Scan for the cell matching the given text and deliver its (x, y) coordinate at center. 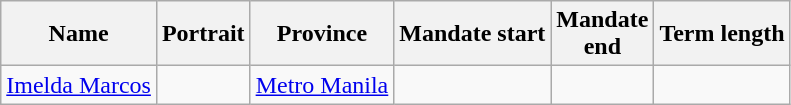
Term length (722, 34)
Portrait (203, 34)
Name (79, 34)
Imelda Marcos (79, 85)
Mandateend (602, 34)
Mandate start (472, 34)
Province (322, 34)
Metro Manila (322, 85)
